Extract the [x, y] coordinate from the center of the cell holding the provided text.  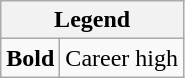
Career high [122, 58]
Bold [30, 58]
Legend [92, 20]
